Return the (X, Y) coordinate for the center point of the cell that contains the specified text.  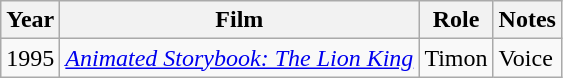
1995 (30, 58)
Animated Storybook: The Lion King (240, 58)
Role (456, 20)
Notes (527, 20)
Year (30, 20)
Voice (527, 58)
Timon (456, 58)
Film (240, 20)
